Locate the cell with the specified text and output its [x, y] center coordinate. 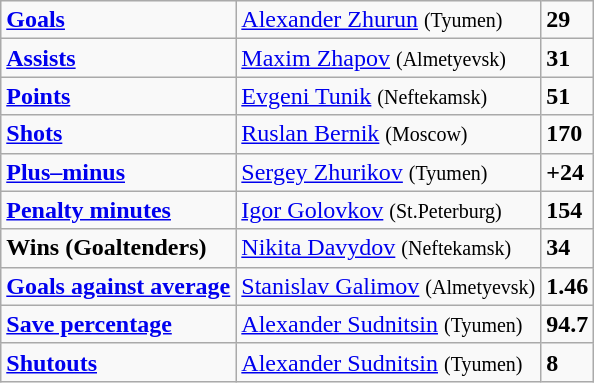
Ruslan Bernik (Moscow) [388, 134]
Sergey Zhurikov (Tyumen) [388, 172]
Assists [118, 58]
Penalty minutes [118, 210]
Shots [118, 134]
Wins (Goaltenders) [118, 248]
51 [568, 96]
8 [568, 362]
31 [568, 58]
34 [568, 248]
Stanislav Galimov (Almetyevsk) [388, 286]
170 [568, 134]
Points [118, 96]
Evgeni Tunik (Neftekamsk) [388, 96]
Igor Golovkov (St.Peterburg) [388, 210]
Maxim Zhapov (Almetyevsk) [388, 58]
Save percentage [118, 324]
+24 [568, 172]
Shutouts [118, 362]
154 [568, 210]
Goals [118, 20]
1.46 [568, 286]
Nikita Davydov (Neftekamsk) [388, 248]
Goals against average [118, 286]
29 [568, 20]
94.7 [568, 324]
Plus–minus [118, 172]
Alexander Zhurun (Tyumen) [388, 20]
